For the text-containing cell, return its midpoint in [x, y] coordinate format. 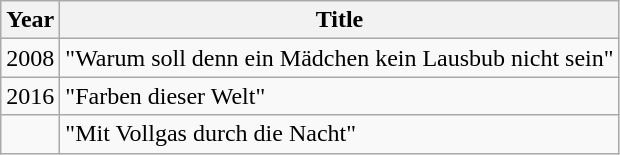
Year [30, 20]
Title [340, 20]
"Mit Vollgas durch die Nacht" [340, 134]
2016 [30, 96]
"Farben dieser Welt" [340, 96]
"Warum soll denn ein Mädchen kein Lausbub nicht sein" [340, 58]
2008 [30, 58]
